Pinpoint the cell where the given text exists, returning its (X, Y) midpoint coordinate. 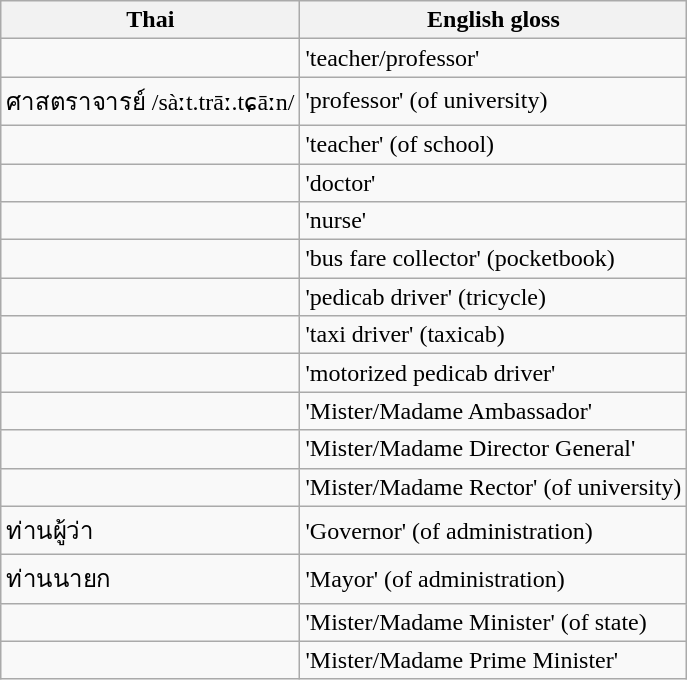
Thai (150, 20)
'Mister/Madame Prime Minister' (494, 660)
'nurse' (494, 221)
'motorized pedicab driver' (494, 373)
'teacher/professor' (494, 58)
'Governor' (of administration) (494, 530)
'bus fare collector' (pocketbook) (494, 259)
'professor' (of university) (494, 102)
ศาสตราจารย์ /sàːt.trāː.tɕāːn/ (150, 102)
ท่านผู้ว่า (150, 530)
'Mister/Madame Minister' (of state) (494, 622)
ท่านนายก (150, 580)
'Mister/Madame Ambassador' (494, 411)
'Mister/Madame Rector' (of university) (494, 487)
'Mister/Madame Director General' (494, 449)
'teacher' (of school) (494, 144)
'pedicab driver' (tricycle) (494, 297)
'doctor' (494, 183)
'Mayor' (of administration) (494, 580)
'taxi driver' (taxicab) (494, 335)
English gloss (494, 20)
